Find where the given text appears and provide that cell's center as [X, Y] coordinate. 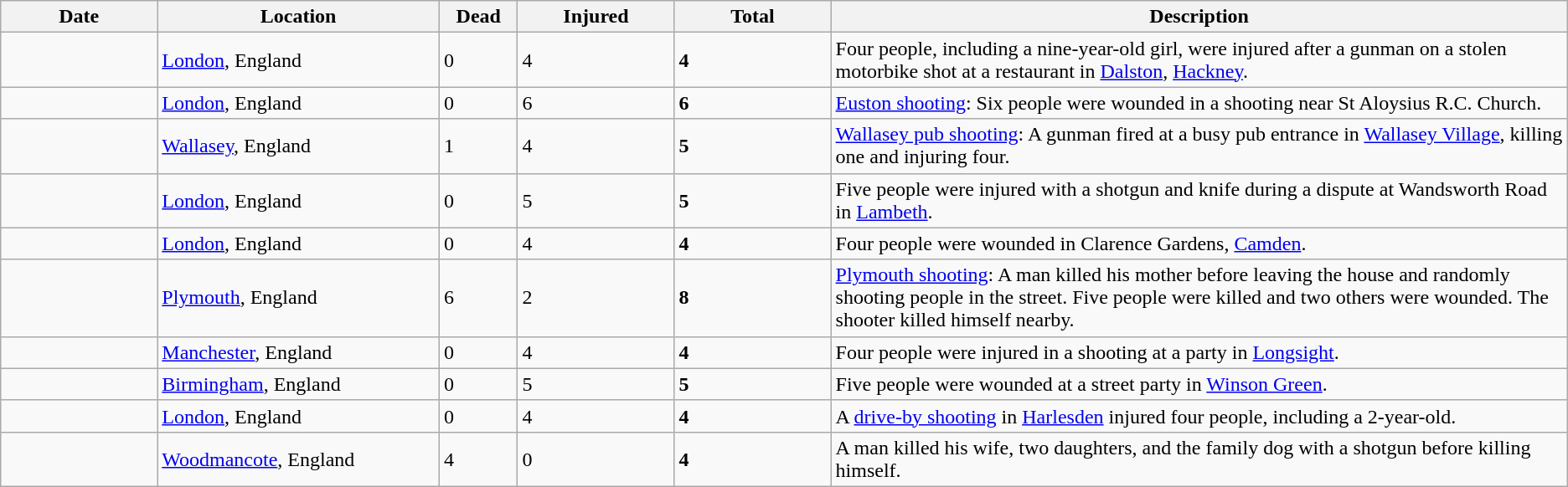
Wallasey, England [298, 146]
Birmingham, England [298, 384]
Five people were injured with a shotgun and knife during a dispute at Wandsworth Road in Lambeth. [1199, 201]
Description [1199, 17]
Euston shooting: Six people were wounded in a shooting near St Aloysius R.C. Church. [1199, 103]
Location [298, 17]
Manchester, England [298, 352]
Dead [478, 17]
A man killed his wife, two daughters, and the family dog with a shotgun before killing himself. [1199, 459]
8 [752, 298]
Total [752, 17]
Plymouth, England [298, 298]
Woodmancote, England [298, 459]
Five people were wounded at a street party in Winson Green. [1199, 384]
Four people, including a nine-year-old girl, were injured after a gunman on a stolen motorbike shot at a restaurant in Dalston, Hackney. [1199, 60]
2 [596, 298]
A drive-by shooting in Harlesden injured four people, including a 2-year-old. [1199, 416]
Wallasey pub shooting: A gunman fired at a busy pub entrance in Wallasey Village, killing one and injuring four. [1199, 146]
1 [478, 146]
Date [79, 17]
Injured [596, 17]
Four people were wounded in Clarence Gardens, Camden. [1199, 243]
Four people were injured in a shooting at a party in Longsight. [1199, 352]
